Search for the cell housing the specified text and yield its [X, Y] center coordinate. 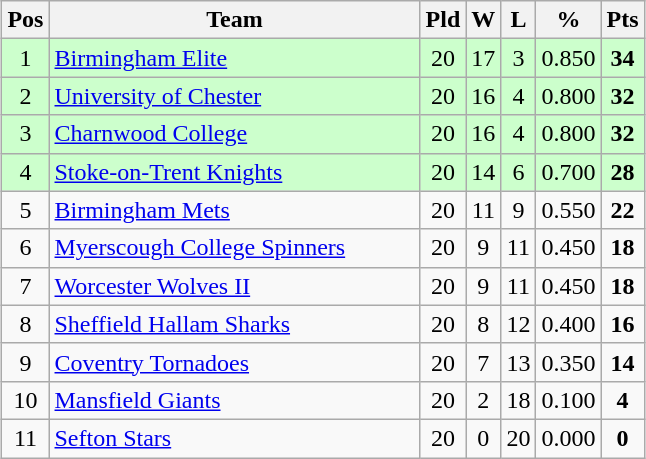
Pld [443, 20]
Sefton Stars [234, 438]
Stoke-on-Trent Knights [234, 172]
12 [518, 324]
28 [622, 172]
0.700 [568, 172]
13 [518, 362]
10 [26, 400]
0.350 [568, 362]
34 [622, 58]
0.100 [568, 400]
0.850 [568, 58]
L [518, 20]
22 [622, 210]
University of Chester [234, 96]
Sheffield Hallam Sharks [234, 324]
Birmingham Elite [234, 58]
17 [484, 58]
Charnwood College [234, 134]
0.550 [568, 210]
Birmingham Mets [234, 210]
Myerscough College Spinners [234, 248]
Coventry Tornadoes [234, 362]
Pos [26, 20]
Team [234, 20]
1 [26, 58]
W [484, 20]
% [568, 20]
Pts [622, 20]
5 [26, 210]
Mansfield Giants [234, 400]
0.000 [568, 438]
Worcester Wolves II [234, 286]
0.400 [568, 324]
